Search for the cell housing the specified text and yield its [X, Y] center coordinate. 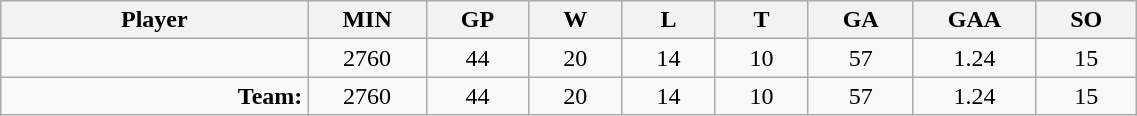
GP [477, 20]
L [668, 20]
T [762, 20]
GAA [974, 20]
GA [860, 20]
SO [1086, 20]
W [576, 20]
Player [154, 20]
MIN [367, 20]
Team: [154, 96]
